Capture the cell that displays the provided text and extract its (X, Y) central coordinate. 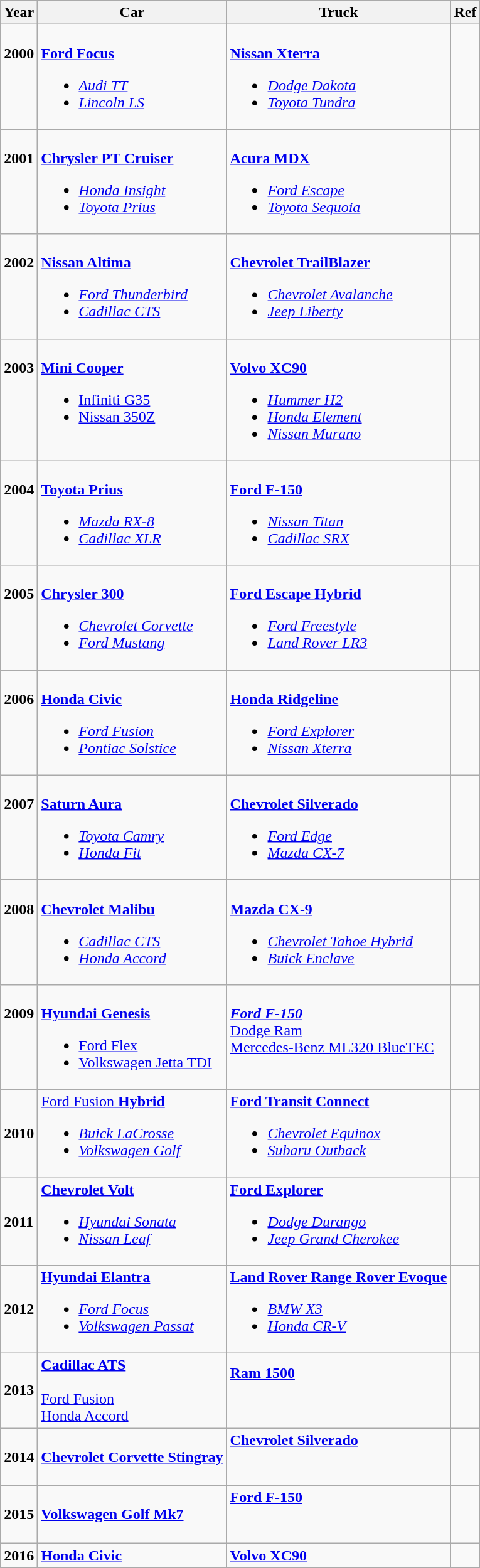
Year (19, 13)
2006 (19, 723)
Ford Transit ConnectChevrolet EquinoxSubaru Outback (339, 1133)
Ford FocusAudi TTLincoln LS (132, 77)
Ford Escape HybridFord FreestyleLand Rover LR3 (339, 617)
2002 (19, 286)
Chevrolet MalibuCadillac CTSHonda Accord (132, 932)
Nissan AltimaFord ThunderbirdCadillac CTS (132, 286)
Toyota PriusMazda RX-8Cadillac XLR (132, 513)
Mini CooperInfiniti G35Nissan 350Z (132, 400)
Chrysler 300Chevrolet CorvetteFord Mustang (132, 617)
Honda CivicFord FusionPontiac Solstice (132, 723)
Hyundai ElantraFord FocusVolkswagen Passat (132, 1309)
Ford F-150 (339, 1515)
Volvo XC90 (339, 1555)
2005 (19, 617)
Honda Civic (132, 1555)
2014 (19, 1457)
2016 (19, 1555)
2011 (19, 1221)
2009 (19, 1037)
2003 (19, 400)
Mazda CX-9Chevrolet Tahoe HybridBuick Enclave (339, 932)
2004 (19, 513)
Ref (466, 13)
2000 (19, 77)
Ford F-150Nissan TitanCadillac SRX (339, 513)
Land Rover Range Rover EvoqueBMW X3Honda CR-V (339, 1309)
2013 (19, 1390)
Ford Fusion HybridBuick LaCrosseVolkswagen Golf (132, 1133)
Volkswagen Golf Mk7 (132, 1515)
Chrysler PT CruiserHonda InsightToyota Prius (132, 182)
Nissan XterraDodge DakotaToyota Tundra (339, 77)
Ford F-150 Dodge Ram Mercedes-Benz ML320 BlueTEC (339, 1037)
Chevrolet Silverado (339, 1457)
2008 (19, 932)
Truck (339, 13)
Hyundai GenesisFord FlexVolkswagen Jetta TDI (132, 1037)
Honda RidgelineFord ExplorerNissan Xterra (339, 723)
Ram 1500 (339, 1390)
Chevrolet VoltHyundai SonataNissan Leaf (132, 1221)
Acura MDXFord EscapeToyota Sequoia (339, 182)
2007 (19, 827)
2012 (19, 1309)
Car (132, 13)
2001 (19, 182)
Ford ExplorerDodge DurangoJeep Grand Cherokee (339, 1221)
2015 (19, 1515)
Chevrolet TrailBlazerChevrolet AvalancheJeep Liberty (339, 286)
Chevrolet SilveradoFord EdgeMazda CX-7 (339, 827)
Saturn AuraToyota CamryHonda Fit (132, 827)
2010 (19, 1133)
Volvo XC90Hummer H2Honda ElementNissan Murano (339, 400)
Chevrolet Corvette Stingray (132, 1457)
Cadillac ATSFord Fusion Honda Accord (132, 1390)
